Extract the (x, y) coordinate from the center of the cell holding the provided text.  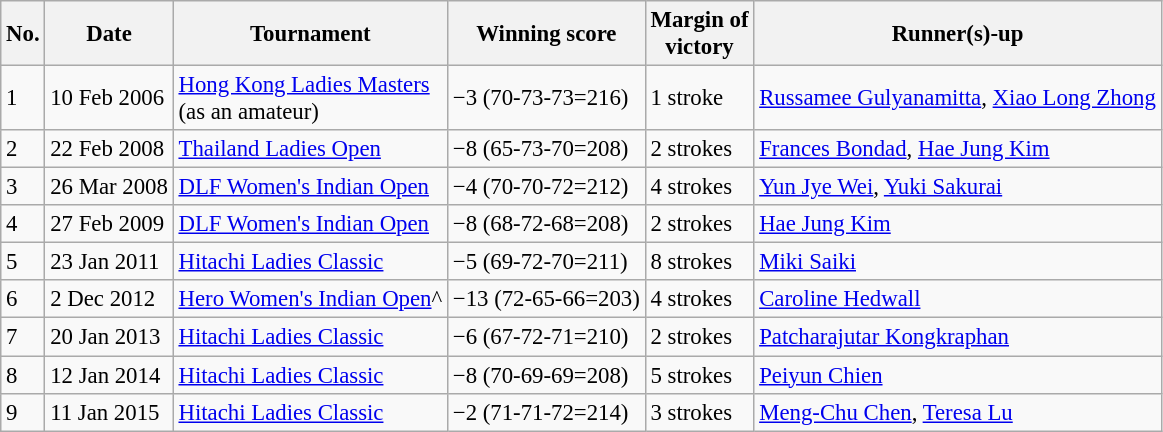
5 strokes (700, 375)
10 Feb 2006 (109, 98)
8 (23, 375)
23 Jan 2011 (109, 262)
1 (23, 98)
26 Mar 2008 (109, 187)
Miki Saiki (958, 262)
11 Jan 2015 (109, 412)
20 Jan 2013 (109, 337)
Frances Bondad, Hae Jung Kim (958, 149)
Caroline Hedwall (958, 299)
−3 (70-73-73=216) (547, 98)
5 (23, 262)
Patcharajutar Kongkraphan (958, 337)
Russamee Gulyanamitta, Xiao Long Zhong (958, 98)
Hero Women's Indian Open^ (310, 299)
4 (23, 224)
Runner(s)-up (958, 34)
7 (23, 337)
2 (23, 149)
6 (23, 299)
2 Dec 2012 (109, 299)
No. (23, 34)
3 strokes (700, 412)
Thailand Ladies Open (310, 149)
−4 (70-70-72=212) (547, 187)
22 Feb 2008 (109, 149)
27 Feb 2009 (109, 224)
Hong Kong Ladies Masters(as an amateur) (310, 98)
−8 (70-69-69=208) (547, 375)
Meng-Chu Chen, Teresa Lu (958, 412)
−8 (65-73-70=208) (547, 149)
Margin ofvictory (700, 34)
−2 (71-71-72=214) (547, 412)
Yun Jye Wei, Yuki Sakurai (958, 187)
−6 (67-72-71=210) (547, 337)
1 stroke (700, 98)
8 strokes (700, 262)
−13 (72-65-66=203) (547, 299)
Peiyun Chien (958, 375)
−5 (69-72-70=211) (547, 262)
Hae Jung Kim (958, 224)
Winning score (547, 34)
12 Jan 2014 (109, 375)
−8 (68-72-68=208) (547, 224)
3 (23, 187)
Date (109, 34)
9 (23, 412)
Tournament (310, 34)
